Extract the (x, y) coordinate from the center of the cell holding the provided text.  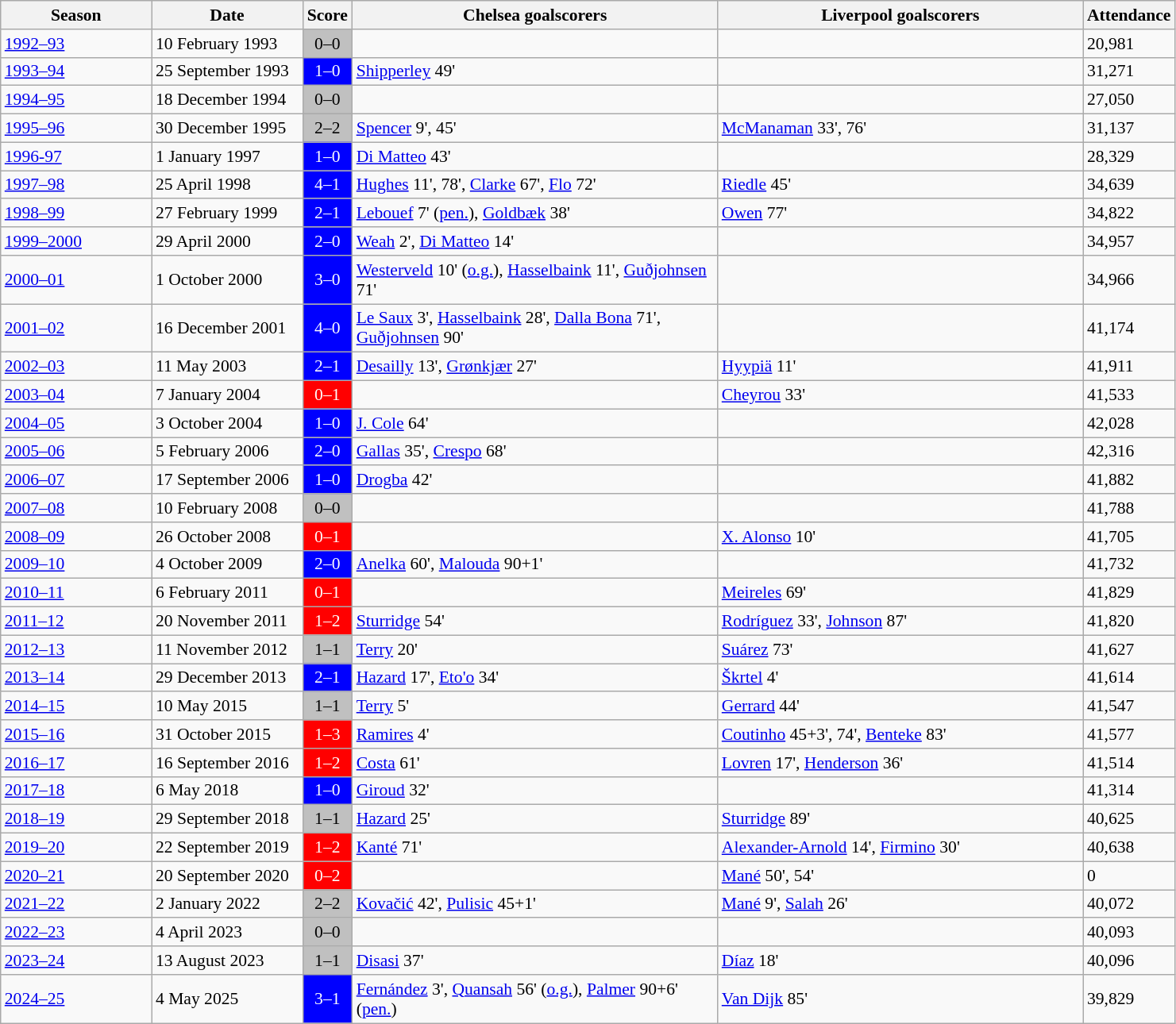
J. Cole 64' (535, 423)
2001–02 (76, 329)
2005–06 (76, 452)
Kanté 71' (535, 848)
2023–24 (76, 960)
Suárez 73' (900, 649)
Terry 5' (535, 706)
Coutinho 45+3', 74', Benteke 83' (900, 734)
41,829 (1129, 593)
3–1 (327, 999)
2009–10 (76, 564)
1997–98 (76, 185)
Owen 77' (900, 214)
Score (327, 15)
Hazard 25' (535, 819)
41,788 (1129, 508)
Disasi 37' (535, 960)
2011–12 (76, 622)
Mané 9', Salah 26' (900, 904)
41,314 (1129, 791)
2008–09 (76, 537)
Hughes 11', 78', Clarke 67', Flo 72' (535, 185)
31,137 (1129, 129)
Attendance (1129, 15)
3–0 (327, 279)
Alexander-Arnold 14', Firmino 30' (900, 848)
Liverpool goalscorers (900, 15)
0–2 (327, 876)
41,514 (1129, 763)
10 May 2015 (227, 706)
27 February 1999 (227, 214)
11 November 2012 (227, 649)
26 October 2008 (227, 537)
41,705 (1129, 537)
17 September 2006 (227, 480)
2012–13 (76, 649)
Di Matteo 43' (535, 156)
4 October 2009 (227, 564)
41,533 (1129, 395)
Westerveld 10' (o.g.), Hasselbaink 11', Guðjohnsen 71' (535, 279)
2014–15 (76, 706)
34,966 (1129, 279)
Hyypiä 11' (900, 367)
1994–95 (76, 100)
29 September 2018 (227, 819)
41,732 (1129, 564)
42,316 (1129, 452)
16 September 2016 (227, 763)
2021–22 (76, 904)
31,271 (1129, 71)
Drogba 42' (535, 480)
1992–93 (76, 44)
Díaz 18' (900, 960)
29 April 2000 (227, 241)
41,911 (1129, 367)
30 December 1995 (227, 129)
Lebouef 7' (pen.), Goldbæk 38' (535, 214)
20 September 2020 (227, 876)
7 January 2004 (227, 395)
41,614 (1129, 678)
34,639 (1129, 185)
1 January 1997 (227, 156)
Weah 2', Di Matteo 14' (535, 241)
11 May 2003 (227, 367)
Rodríguez 33', Johnson 87' (900, 622)
5 February 2006 (227, 452)
Riedle 45' (900, 185)
34,822 (1129, 214)
2010–11 (76, 593)
2017–18 (76, 791)
20 November 2011 (227, 622)
Fernández 3', Quansah 56' (o.g.), Palmer 90+6' (pen.) (535, 999)
Gerrard 44' (900, 706)
Costa 61' (535, 763)
1996-97 (76, 156)
2000–01 (76, 279)
Van Dijk 85' (900, 999)
34,957 (1129, 241)
3 October 2004 (227, 423)
29 December 2013 (227, 678)
2015–16 (76, 734)
1993–94 (76, 71)
Kovačić 42', Pulisic 45+1' (535, 904)
2018–19 (76, 819)
Giroud 32' (535, 791)
10 February 1993 (227, 44)
27,050 (1129, 100)
18 December 1994 (227, 100)
41,174 (1129, 329)
25 April 1998 (227, 185)
0 (1129, 876)
1998–99 (76, 214)
McManaman 33', 76' (900, 129)
Terry 20' (535, 649)
42,028 (1129, 423)
Sturridge 89' (900, 819)
4 April 2023 (227, 933)
Mané 50', 54' (900, 876)
40,072 (1129, 904)
1–3 (327, 734)
4–1 (327, 185)
Hazard 17', Eto'o 34' (535, 678)
Anelka 60', Malouda 90+1' (535, 564)
6 May 2018 (227, 791)
41,577 (1129, 734)
Ramires 4' (535, 734)
41,547 (1129, 706)
Le Saux 3', Hasselbaink 28', Dalla Bona 71', Guðjohnsen 90' (535, 329)
2004–05 (76, 423)
1999–2000 (76, 241)
2006–07 (76, 480)
2019–20 (76, 848)
2002–03 (76, 367)
2007–08 (76, 508)
39,829 (1129, 999)
28,329 (1129, 156)
Gallas 35', Crespo 68' (535, 452)
41,820 (1129, 622)
Cheyrou 33' (900, 395)
4 May 2025 (227, 999)
10 February 2008 (227, 508)
40,638 (1129, 848)
Sturridge 54' (535, 622)
40,096 (1129, 960)
2022–23 (76, 933)
2 January 2022 (227, 904)
1 October 2000 (227, 279)
31 October 2015 (227, 734)
2024–25 (76, 999)
2003–04 (76, 395)
2013–14 (76, 678)
Meireles 69' (900, 593)
Season (76, 15)
Spencer 9', 45' (535, 129)
41,627 (1129, 649)
16 December 2001 (227, 329)
Chelsea goalscorers (535, 15)
22 September 2019 (227, 848)
20,981 (1129, 44)
4–0 (327, 329)
1995–96 (76, 129)
Shipperley 49' (535, 71)
40,625 (1129, 819)
13 August 2023 (227, 960)
41,882 (1129, 480)
6 February 2011 (227, 593)
Lovren 17', Henderson 36' (900, 763)
40,093 (1129, 933)
X. Alonso 10' (900, 537)
2020–21 (76, 876)
25 September 1993 (227, 71)
Desailly 13', Grønkjær 27' (535, 367)
Škrtel 4' (900, 678)
2016–17 (76, 763)
Date (227, 15)
